Extract the (x, y) coordinate from the center of the cell holding the provided text.  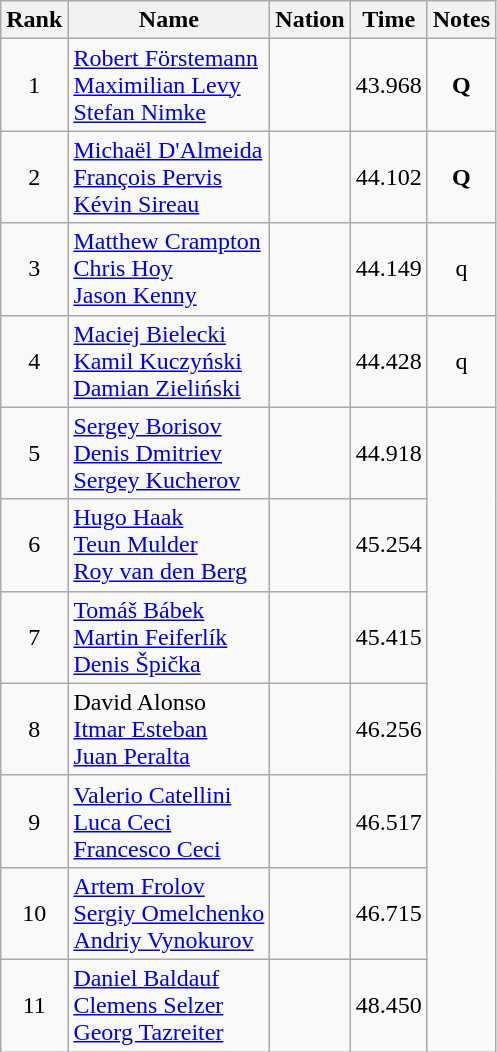
48.450 (388, 1005)
11 (34, 1005)
44.918 (388, 453)
Daniel Baldauf Clemens SelzerGeorg Tazreiter (169, 1005)
43.968 (388, 85)
44.102 (388, 177)
Rank (34, 20)
6 (34, 545)
Hugo HaakTeun MulderRoy van den Berg (169, 545)
Michaël D'AlmeidaFrançois PervisKévin Sireau (169, 177)
Matthew CramptonChris HoyJason Kenny (169, 269)
Tomáš BábekMartin FeiferlíkDenis Špička (169, 637)
Notes (461, 20)
44.149 (388, 269)
46.517 (388, 821)
Valerio CatelliniLuca CeciFrancesco Ceci (169, 821)
Artem Frolov Sergiy OmelchenkoAndriy Vynokurov (169, 913)
8 (34, 729)
7 (34, 637)
Maciej BieleckiKamil KuczyńskiDamian Zieliński (169, 361)
Robert FörstemannMaximilian LevyStefan Nimke (169, 85)
45.254 (388, 545)
46.256 (388, 729)
46.715 (388, 913)
2 (34, 177)
David AlonsoItmar EstebanJuan Peralta (169, 729)
44.428 (388, 361)
1 (34, 85)
45.415 (388, 637)
Sergey BorisovDenis DmitrievSergey Kucherov (169, 453)
Name (169, 20)
10 (34, 913)
4 (34, 361)
Time (388, 20)
5 (34, 453)
Nation (310, 20)
3 (34, 269)
9 (34, 821)
